Scan for the cell matching the given text and deliver its (x, y) coordinate at center. 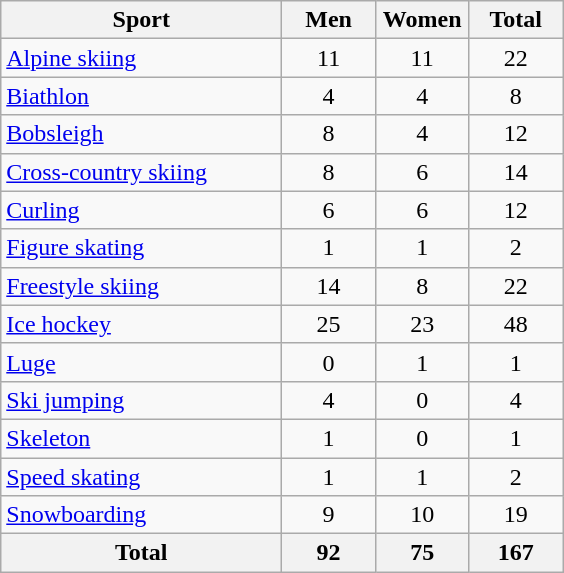
75 (422, 553)
Skeleton (142, 438)
25 (329, 324)
23 (422, 324)
Bobsleigh (142, 134)
Biathlon (142, 96)
Men (329, 20)
Cross-country skiing (142, 172)
10 (422, 515)
92 (329, 553)
Ice hockey (142, 324)
19 (516, 515)
Women (422, 20)
Snowboarding (142, 515)
48 (516, 324)
Figure skating (142, 248)
Alpine skiing (142, 58)
Sport (142, 20)
9 (329, 515)
Curling (142, 210)
Speed skating (142, 477)
Ski jumping (142, 400)
167 (516, 553)
Luge (142, 362)
Freestyle skiing (142, 286)
